Output the [x, y] coordinate of the center of the cell containing the given text.  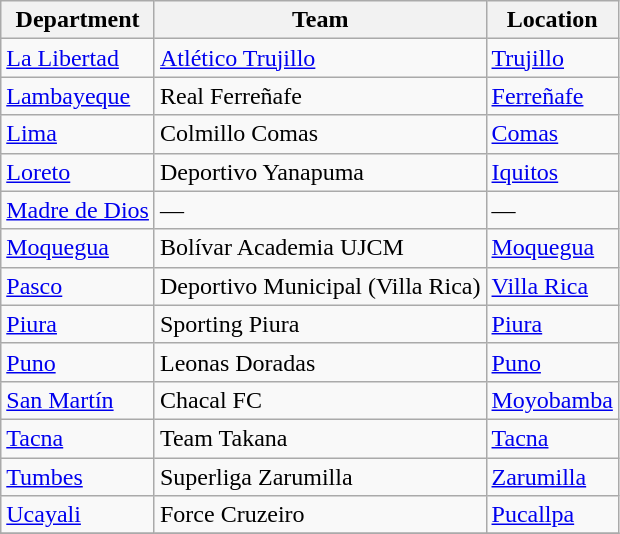
Lima [78, 134]
Sporting Piura [320, 324]
Colmillo Comas [320, 134]
Ucayali [78, 515]
Moyobamba [552, 400]
Pasco [78, 286]
Team Takana [320, 438]
Villa Rica [552, 286]
Superliga Zarumilla [320, 477]
Atlético Trujillo [320, 58]
Loreto [78, 172]
Pucallpa [552, 515]
Ferreñafe [552, 96]
Lambayeque [78, 96]
Location [552, 20]
Trujillo [552, 58]
Deportivo Municipal (Villa Rica) [320, 286]
Team [320, 20]
Chacal FC [320, 400]
Real Ferreñafe [320, 96]
La Libertad [78, 58]
Comas [552, 134]
Zarumilla [552, 477]
Leonas Doradas [320, 362]
Department [78, 20]
San Martín [78, 400]
Iquitos [552, 172]
Bolívar Academia UJCM [320, 248]
Madre de Dios [78, 210]
Force Cruzeiro [320, 515]
Deportivo Yanapuma [320, 172]
Tumbes [78, 477]
